Return the [X, Y] coordinate for the center point of the cell that contains the specified text.  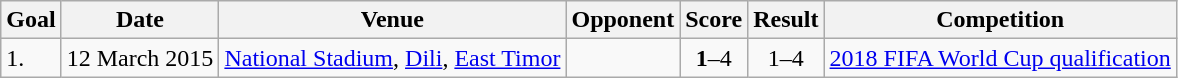
Score [714, 20]
Opponent [623, 20]
Result [786, 20]
Venue [392, 20]
Goal [31, 20]
1. [31, 58]
Competition [1000, 20]
Date [140, 20]
National Stadium, Dili, East Timor [392, 58]
2018 FIFA World Cup qualification [1000, 58]
12 March 2015 [140, 58]
